Provide the (x, y) coordinate of the cell's center where the given text is located.  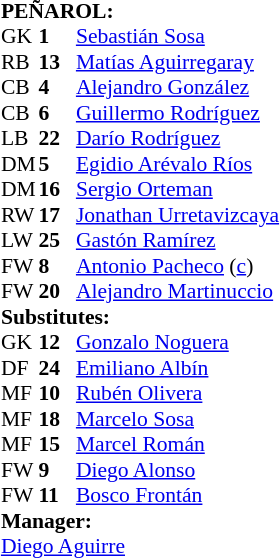
11 (57, 495)
DF (20, 368)
24 (57, 368)
10 (57, 393)
Alejandro González (178, 87)
Manager: (140, 521)
Sergio Orteman (178, 189)
17 (57, 215)
Substitutes: (140, 317)
5 (57, 164)
6 (57, 113)
Jonathan Urretavizcaya (178, 215)
Rubén Olivera (178, 393)
1 (57, 37)
Emiliano Albín (178, 368)
Matías Aguirregaray (178, 62)
LW (20, 241)
Gastón Ramírez (178, 241)
16 (57, 189)
13 (57, 62)
Sebastián Sosa (178, 37)
Diego Alonso (178, 470)
Darío Rodríguez (178, 139)
4 (57, 87)
8 (57, 266)
RW (20, 215)
18 (57, 419)
25 (57, 241)
Bosco Frontán (178, 495)
Alejandro Martinuccio (178, 291)
15 (57, 445)
9 (57, 470)
LB (20, 139)
Guillermo Rodríguez (178, 113)
Gonzalo Noguera (178, 343)
22 (57, 139)
Marcelo Sosa (178, 419)
Egidio Arévalo Ríos (178, 164)
RB (20, 62)
Antonio Pacheco (c) (178, 266)
20 (57, 291)
Marcel Román (178, 445)
12 (57, 343)
